Return the (X, Y) coordinate for the center point of the cell that contains the specified text.  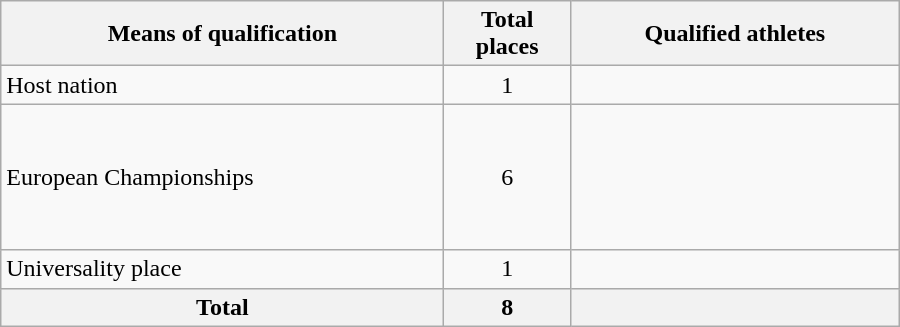
Host nation (222, 85)
European Championships (222, 177)
Qualified athletes (734, 34)
Universality place (222, 269)
Means of qualification (222, 34)
6 (507, 177)
Total (222, 307)
8 (507, 307)
Totalplaces (507, 34)
